Detect which cell encompasses the target text, then output its (x, y) center coordinate. 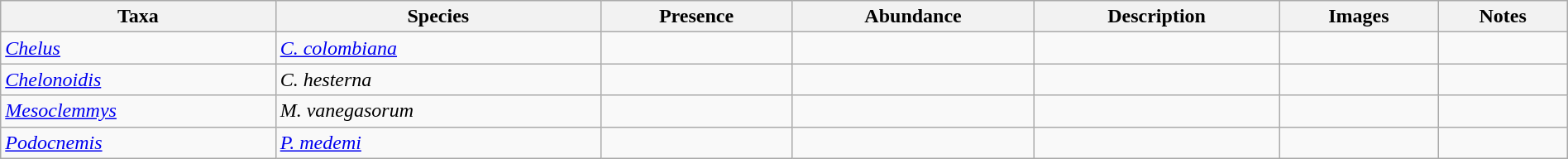
Abundance (913, 17)
Taxa (138, 17)
C. colombiana (438, 48)
Chelonoidis (138, 79)
Species (438, 17)
Notes (1503, 17)
P. medemi (438, 142)
Presence (696, 17)
Chelus (138, 48)
C. hesterna (438, 79)
M. vanegasorum (438, 111)
Mesoclemmys (138, 111)
Podocnemis (138, 142)
Images (1360, 17)
Description (1157, 17)
